Extract the [x, y] coordinate from the center of the cell holding the provided text.  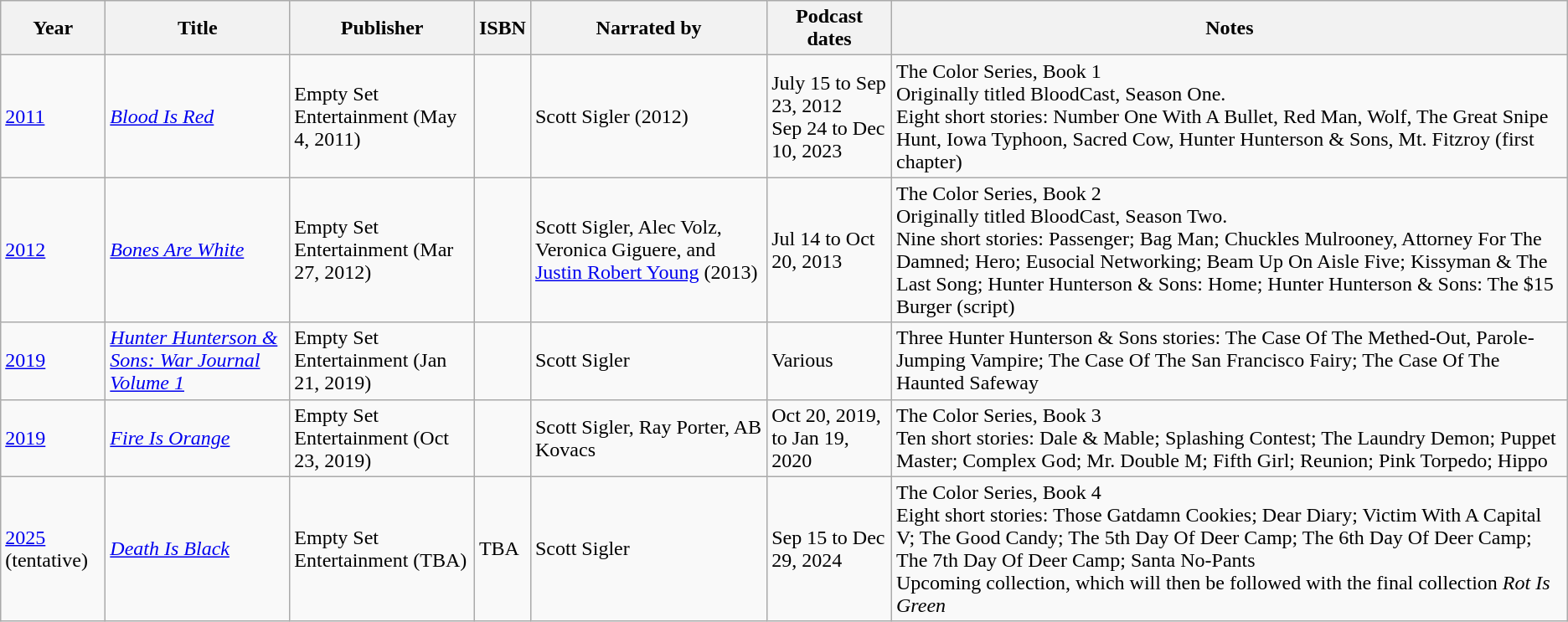
Blood Is Red [198, 116]
Hunter Hunterson & Sons: War Journal Volume 1 [198, 361]
Publisher [382, 28]
Podcast dates [829, 28]
TBA [503, 549]
Empty Set Entertainment (May 4, 2011) [382, 116]
Notes [1230, 28]
Empty Set Entertainment (Oct 23, 2019) [382, 438]
2012 [54, 249]
Empty Set Entertainment (TBA) [382, 549]
Sep 15 to Dec 29, 2024 [829, 549]
Scott Sigler (2012) [648, 116]
2011 [54, 116]
Death Is Black [198, 549]
ISBN [503, 28]
Oct 20, 2019, to Jan 19, 2020 [829, 438]
Scott Sigler, Ray Porter, AB Kovacs [648, 438]
Bones Are White [198, 249]
Empty Set Entertainment (Mar 27, 2012) [382, 249]
Jul 14 to Oct 20, 2013 [829, 249]
Various [829, 361]
Title [198, 28]
Year [54, 28]
2025 (tentative) [54, 549]
July 15 to Sep 23, 2012Sep 24 to Dec 10, 2023 [829, 116]
Scott Sigler, Alec Volz, Veronica Giguere, and Justin Robert Young (2013) [648, 249]
Narrated by [648, 28]
Fire Is Orange [198, 438]
Empty Set Entertainment (Jan 21, 2019) [382, 361]
